For the text-containing cell, return its midpoint in (x, y) coordinate format. 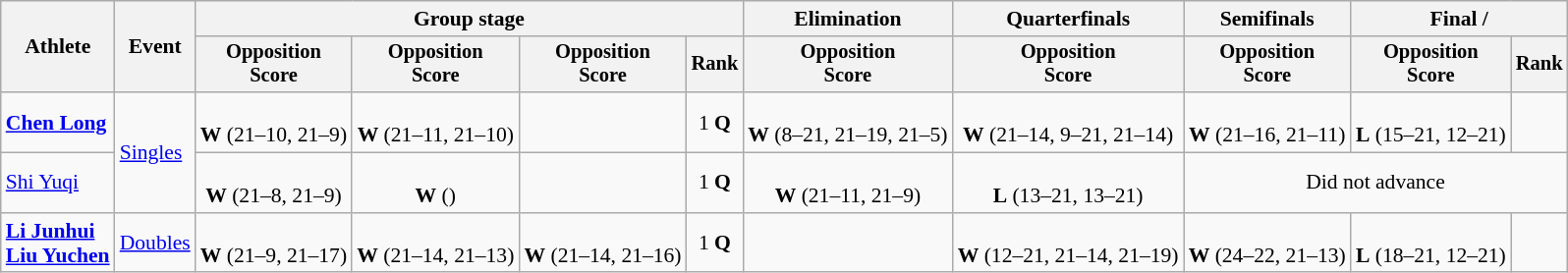
Athlete (58, 47)
W (8–21, 21–19, 21–5) (847, 122)
L (13–21, 13–21) (1069, 183)
Elimination (847, 19)
Did not advance (1375, 183)
Semifinals (1267, 19)
W (21–10, 21–9) (273, 122)
Li JunhuiLiu Yuchen (58, 244)
Final / (1460, 19)
W () (435, 183)
Doubles (155, 244)
L (18–21, 12–21) (1430, 244)
W (21–11, 21–9) (847, 183)
Shi Yuqi (58, 183)
L (15–21, 12–21) (1430, 122)
W (21–14, 21–16) (602, 244)
W (21–14, 9–21, 21–14) (1069, 122)
W (21–16, 21–11) (1267, 122)
W (21–9, 21–17) (273, 244)
W (21–11, 21–10) (435, 122)
Quarterfinals (1069, 19)
Event (155, 47)
W (21–8, 21–9) (273, 183)
Group stage (470, 19)
W (24–22, 21–13) (1267, 244)
W (21–14, 21–13) (435, 244)
Chen Long (58, 122)
Singles (155, 152)
W (12–21, 21–14, 21–19) (1069, 244)
